Provide the (x, y) coordinate of the cell's center where the given text is located.  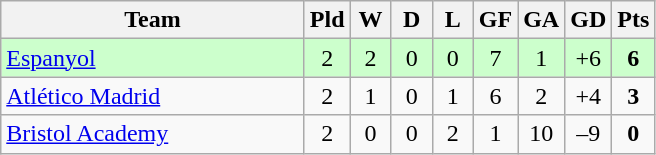
GF (495, 20)
Pts (634, 20)
7 (495, 58)
+4 (588, 96)
Atlético Madrid (153, 96)
10 (542, 134)
3 (634, 96)
D (412, 20)
Team (153, 20)
Bristol Academy (153, 134)
GA (542, 20)
Espanyol (153, 58)
GD (588, 20)
W (370, 20)
L (452, 20)
+6 (588, 58)
Pld (327, 20)
–9 (588, 134)
